Return [x, y] of the center of cell containing provided text 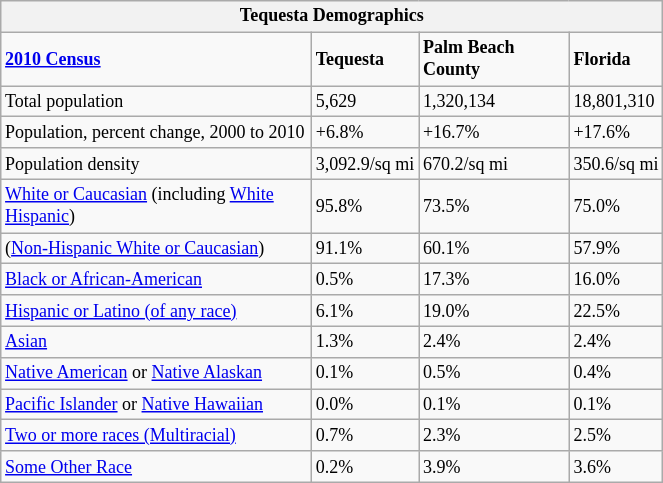
6.1% [364, 310]
3.9% [494, 466]
Total population [156, 102]
Population density [156, 164]
57.9% [616, 248]
60.1% [494, 248]
Palm Beach County [494, 59]
Tequesta Demographics [332, 16]
Florida [616, 59]
22.5% [616, 310]
16.0% [616, 280]
2010 Census [156, 59]
91.1% [364, 248]
+16.7% [494, 132]
95.8% [364, 206]
Black or African-American [156, 280]
Asian [156, 342]
(Non-Hispanic White or Caucasian) [156, 248]
+6.8% [364, 132]
Population, percent change, 2000 to 2010 [156, 132]
2.5% [616, 436]
0.7% [364, 436]
0.0% [364, 404]
0.4% [616, 372]
3,092.9/sq mi [364, 164]
Tequesta [364, 59]
0.2% [364, 466]
Some Other Race [156, 466]
18,801,310 [616, 102]
19.0% [494, 310]
+17.6% [616, 132]
1,320,134 [494, 102]
Hispanic or Latino (of any race) [156, 310]
5,629 [364, 102]
Two or more races (Multiracial) [156, 436]
Pacific Islander or Native Hawaiian [156, 404]
White or Caucasian (including White Hispanic) [156, 206]
1.3% [364, 342]
73.5% [494, 206]
Native American or Native Alaskan [156, 372]
75.0% [616, 206]
3.6% [616, 466]
2.3% [494, 436]
17.3% [494, 280]
670.2/sq mi [494, 164]
350.6/sq mi [616, 164]
